Pinpoint the cell where the given text exists, returning its (x, y) midpoint coordinate. 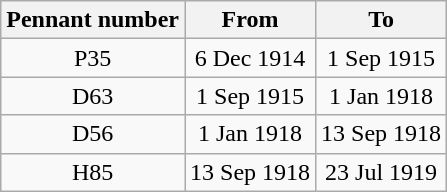
6 Dec 1914 (250, 58)
H85 (93, 172)
Pennant number (93, 20)
D56 (93, 134)
P35 (93, 58)
D63 (93, 96)
From (250, 20)
To (382, 20)
23 Jul 1919 (382, 172)
